Find where the given text appears and provide that cell's center as [x, y] coordinate. 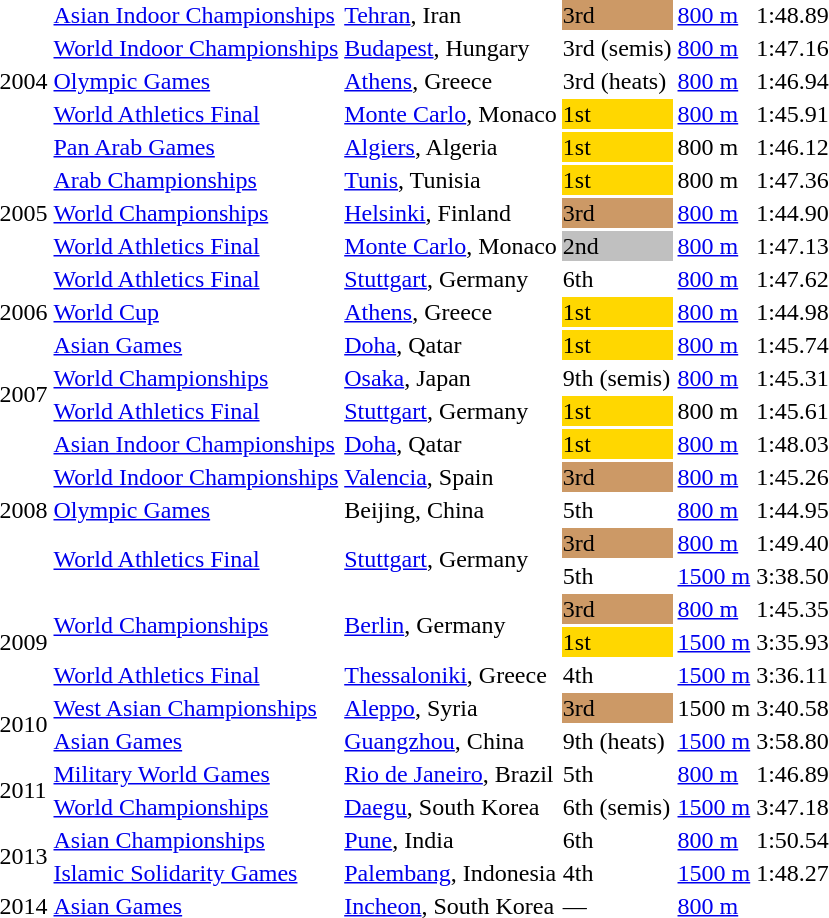
9th (semis) [617, 378]
Algiers, Algeria [451, 147]
3rd (semis) [617, 48]
Asian Championships [196, 840]
6th (semis) [617, 807]
Military World Games [196, 774]
Pune, India [451, 840]
Tehran, Iran [451, 15]
Beijing, China [451, 510]
Thessaloniki, Greece [451, 675]
2nd [617, 246]
Rio de Janeiro, Brazil [451, 774]
Palembang, Indonesia [451, 873]
World Cup [196, 312]
3rd (heats) [617, 81]
Daegu, South Korea [451, 807]
Osaka, Japan [451, 378]
Islamic Solidarity Games [196, 873]
Valencia, Spain [451, 477]
Berlin, Germany [451, 626]
Guangzhou, China [451, 741]
9th (heats) [617, 741]
Pan Arab Games [196, 147]
Tunis, Tunisia [451, 180]
West Asian Championships [196, 708]
Aleppo, Syria [451, 708]
Helsinki, Finland [451, 213]
Arab Championships [196, 180]
Budapest, Hungary [451, 48]
